Detect which cell encompasses the target text, then output its [x, y] center coordinate. 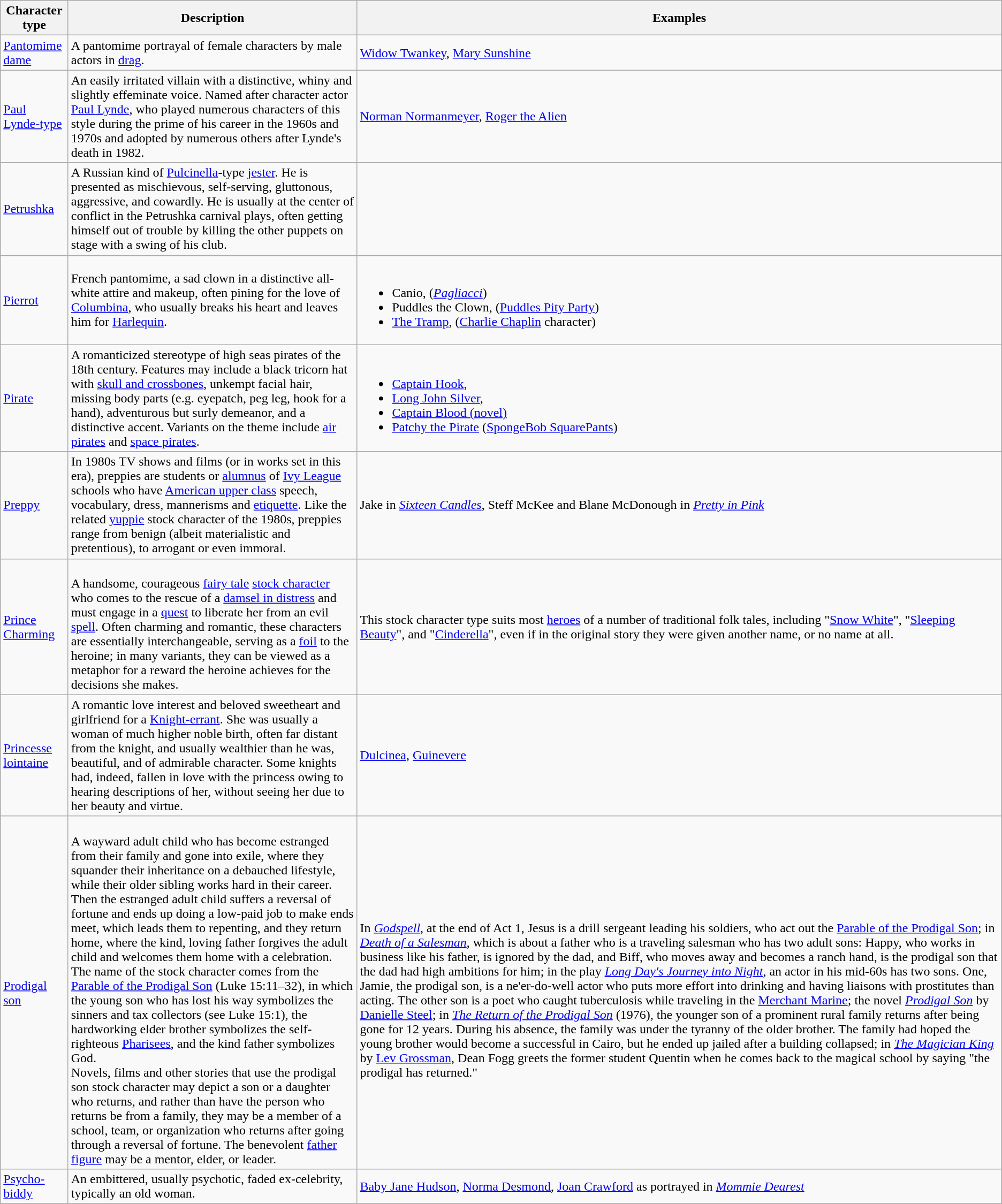
Widow Twankey, Mary Sunshine [679, 52]
Examples [679, 18]
Captain Hook,Long John Silver,Captain Blood (novel)Patchy the Pirate (SpongeBob SquarePants) [679, 398]
An embittered, usually psychotic, faded ex-celebrity, typically an old woman. [212, 1186]
Jake in Sixteen Candles, Steff McKee and Blane McDonough in Pretty in Pink [679, 505]
Preppy [34, 505]
Princesse lointaine [34, 756]
Paul Lynde-type [34, 117]
Psycho-biddy [34, 1186]
Canio, (Pagliacci)Puddles the Clown, (Puddles Pity Party)The Tramp, (Charlie Chaplin character) [679, 300]
Description [212, 18]
Prodigal son [34, 992]
A pantomime portrayal of female characters by male actors in drag. [212, 52]
Baby Jane Hudson, Norma Desmond, Joan Crawford as portrayed in Mommie Dearest [679, 1186]
Prince Charming [34, 627]
Character type [34, 18]
Pantomime dame [34, 52]
Norman Normanmeyer, Roger the Alien [679, 117]
Pirate [34, 398]
Pierrot [34, 300]
Petrushka [34, 209]
Dulcinea, Guinevere [679, 756]
